Pinpoint the cell where the given text exists, returning its (X, Y) midpoint coordinate. 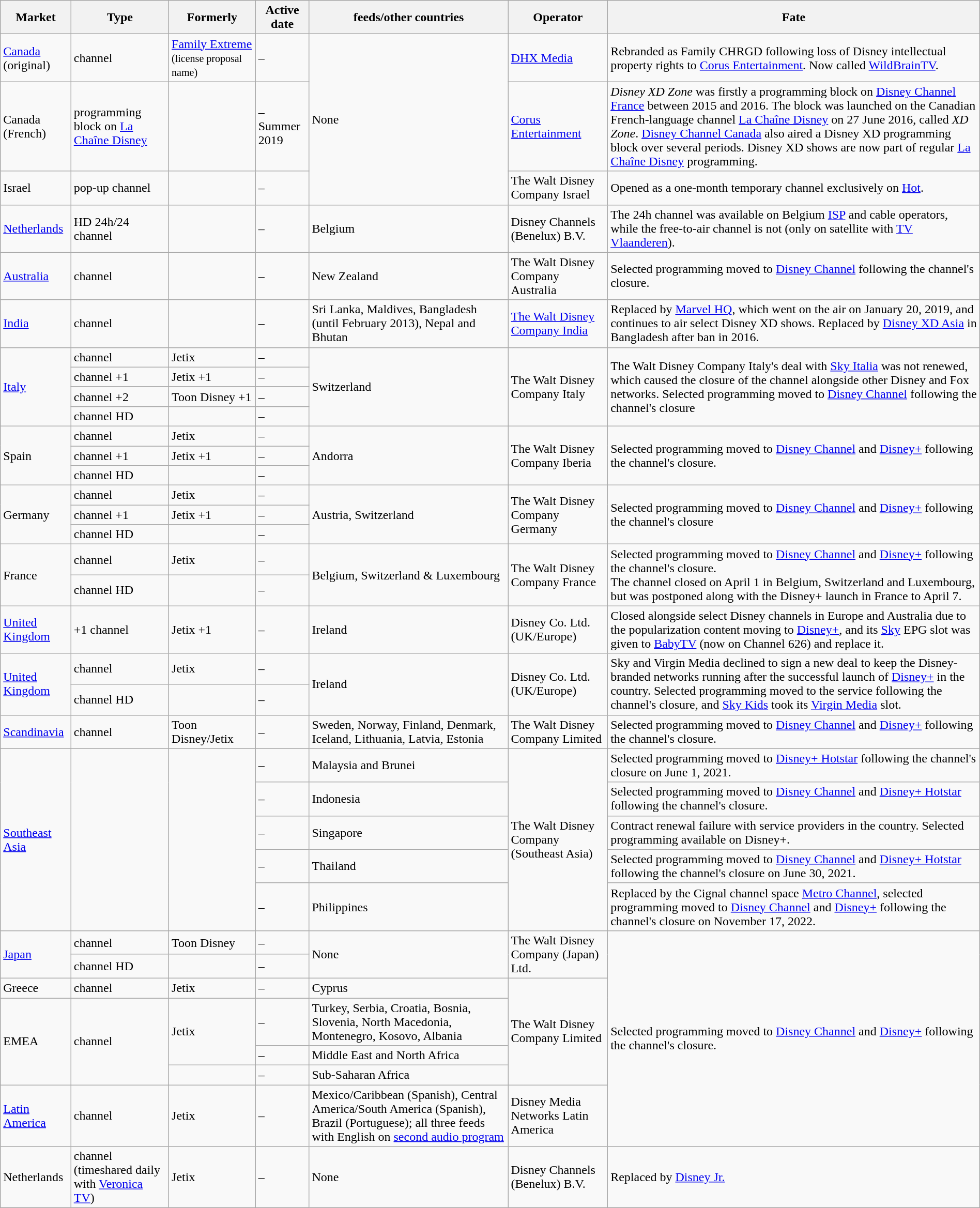
Australia (36, 276)
Selected programming moved to Disney Channel and Disney+ Hotstar following the channel's closure on June 30, 2021. (794, 866)
– Summer 2019 (282, 126)
Sri Lanka, Maldives, Bangladesh (until February 2013), Nepal and Bhutan (408, 324)
EMEA (36, 1041)
DHX Media (558, 58)
feeds/other countries (408, 18)
The Walt Disney Company Australia (558, 276)
Latin America (36, 1115)
Family Extreme (license proposal name) (212, 58)
Active date (282, 18)
+1 channel (120, 630)
channel +2 (120, 396)
The Walt Disney Company Germany (558, 515)
Formerly (212, 18)
Japan (36, 954)
The Walt Disney Company (Japan) Ltd. (558, 954)
France (36, 575)
Cyprus (408, 988)
Selected programming moved to Disney+ Hotstar following the channel's closure on June 1, 2021. (794, 765)
Andorra (408, 455)
Israel (36, 188)
Toon Disney/Jetix (212, 732)
Market (36, 18)
Rebranded as Family CHRGD following loss of Disney intellectual property rights to Corus Entertainment. Now called WildBrainTV. (794, 58)
Operator (558, 18)
programming block on La Chaîne Disney (120, 126)
Sweden, Norway, Finland, Denmark, Iceland, Lithuania, Latvia, Estonia (408, 732)
Indonesia (408, 799)
Sub-Saharan Africa (408, 1075)
Greece (36, 988)
The Walt Disney Company India (558, 324)
The Walt Disney Company Italy (558, 387)
Corus Entertainment (558, 126)
Singapore (408, 832)
The Walt Disney Company (Southeast Asia) (558, 839)
HD 24h/24 channel (120, 228)
Turkey, Serbia, Croatia, Bosnia, Slovenia, North Macedonia, Montenegro, Kosovo, Albania (408, 1021)
Selected programming moved to Disney Channel and Disney+ following the channel's closure (794, 515)
The Walt Disney Company France (558, 575)
Fate (794, 18)
Southeast Asia (36, 839)
Toon Disney (212, 942)
Belgium (408, 228)
Mexico/Caribbean (Spanish), Central America/South America (Spanish), Brazil (Portuguese); all three feeds with English on second audio program (408, 1115)
Scandinavia (36, 732)
The Walt Disney Company Iberia (558, 455)
The Walt Disney Company Israel (558, 188)
Malaysia and Brunei (408, 765)
Disney Media Networks Latin America (558, 1115)
New Zealand (408, 276)
pop-up channel (120, 188)
Thailand (408, 866)
Selected programming moved to Disney Channel following the channel's closure. (794, 276)
Spain (36, 455)
Canada (French) (36, 126)
Italy (36, 387)
Switzerland (408, 387)
Belgium, Switzerland & Luxembourg (408, 575)
Middle East and North Africa (408, 1056)
Contract renewal failure with service providers in the country. Selected programming available on Disney+. (794, 832)
Philippines (408, 907)
The 24h channel was available on Belgium ISP and cable operators, while the free-to-air channel is not (only on satellite with TV Vlaanderen). (794, 228)
Germany (36, 515)
Selected programming moved to Disney Channel and Disney+ Hotstar following the channel's closure. (794, 799)
Austria, Switzerland (408, 515)
Disney Co. Ltd.(UK/Europe) (558, 630)
Disney Co. Ltd. (UK/Europe) (558, 684)
Toon Disney +1 (212, 396)
Replaced by Disney Jr. (794, 1178)
India (36, 324)
channel (timeshared daily with Veronica TV) (120, 1178)
Type (120, 18)
Canada (original) (36, 58)
Opened as a one-month temporary channel exclusively on Hot. (794, 188)
